Capture the cell that displays the provided text and extract its (x, y) central coordinate. 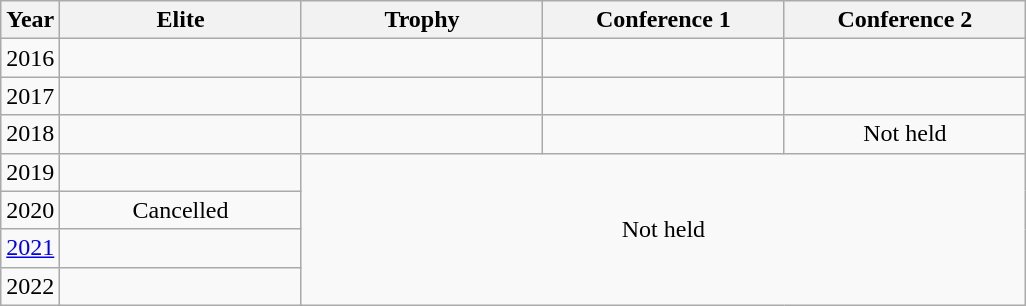
2021 (30, 248)
2020 (30, 210)
Conference 1 (664, 20)
2017 (30, 96)
Elite (180, 20)
Year (30, 20)
2018 (30, 134)
2022 (30, 286)
2019 (30, 172)
Trophy (422, 20)
Cancelled (180, 210)
2016 (30, 58)
Conference 2 (904, 20)
